Detect which cell encompasses the target text, then output its (x, y) center coordinate. 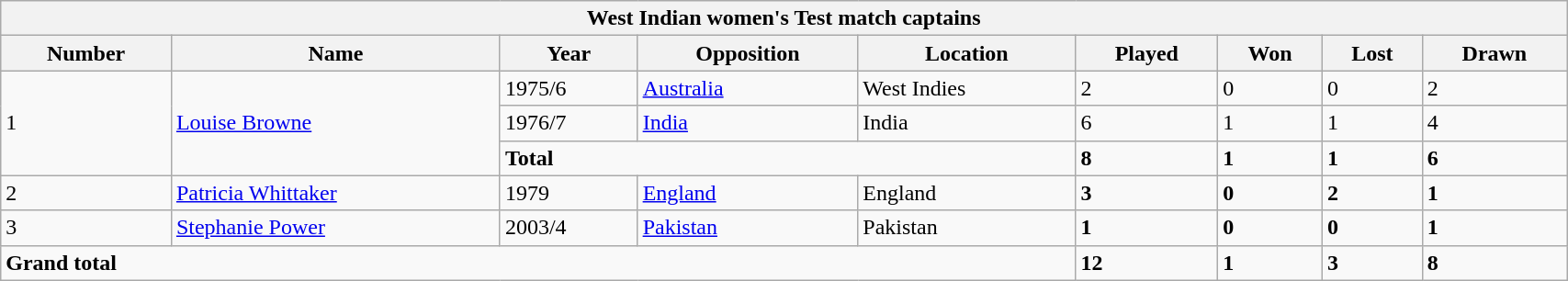
Won (1270, 53)
Lost (1372, 53)
4 (1495, 123)
1976/7 (569, 123)
West Indian women's Test match captains (784, 18)
1975/6 (569, 88)
Played (1146, 53)
Louise Browne (335, 123)
Name (335, 53)
Patricia Whittaker (335, 193)
Total (788, 158)
Australia (748, 88)
1979 (569, 193)
West Indies (966, 88)
12 (1146, 263)
Drawn (1495, 53)
Grand total (538, 263)
Location (966, 53)
Opposition (748, 53)
Number (86, 53)
Stephanie Power (335, 228)
2003/4 (569, 228)
Year (569, 53)
